Scan for the cell matching the given text and deliver its (x, y) coordinate at center. 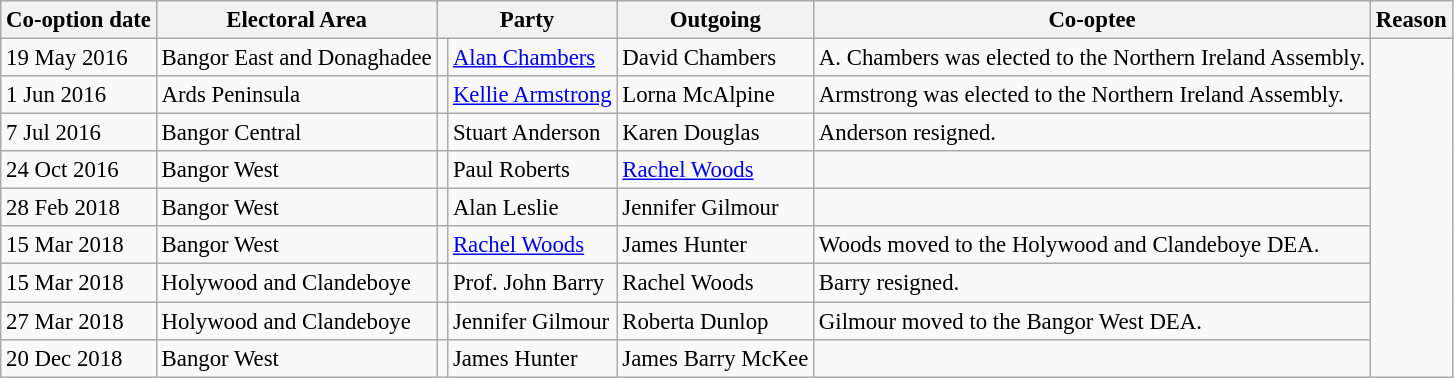
David Chambers (716, 58)
7 Jul 2016 (79, 133)
Prof. John Barry (532, 283)
Alan Chambers (532, 58)
Bangor Central (296, 133)
Reason (1412, 20)
Co-option date (79, 20)
Barry resigned. (1092, 283)
Electoral Area (296, 20)
Anderson resigned. (1092, 133)
Outgoing (716, 20)
Gilmour moved to the Bangor West DEA. (1092, 321)
27 Mar 2018 (79, 321)
1 Jun 2016 (79, 95)
Bangor East and Donaghadee (296, 58)
Lorna McAlpine (716, 95)
Ards Peninsula (296, 95)
A. Chambers was elected to the Northern Ireland Assembly. (1092, 58)
Kellie Armstrong (532, 95)
24 Oct 2016 (79, 170)
Woods moved to the Holywood and Clandeboye DEA. (1092, 245)
Stuart Anderson (532, 133)
Roberta Dunlop (716, 321)
Alan Leslie (532, 208)
28 Feb 2018 (79, 208)
Armstrong was elected to the Northern Ireland Assembly. (1092, 95)
Paul Roberts (532, 170)
20 Dec 2018 (79, 358)
19 May 2016 (79, 58)
Party (527, 20)
Co-optee (1092, 20)
Karen Douglas (716, 133)
James Barry McKee (716, 358)
